Extract the (x, y) coordinate from the center of the cell holding the provided text.  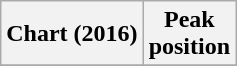
Peakposition (189, 34)
Chart (2016) (72, 34)
